Return [x, y] of the center of cell containing provided text 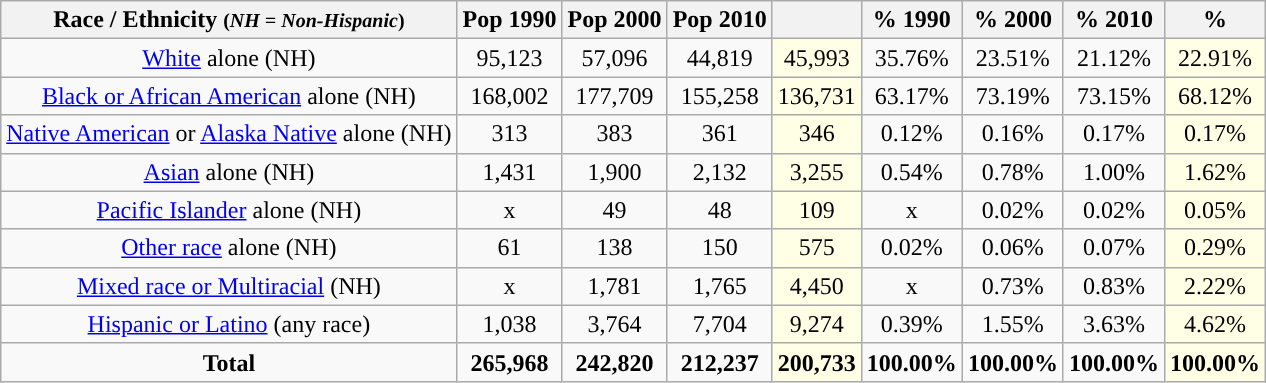
575 [816, 248]
0.73% [1012, 286]
383 [614, 134]
Race / Ethnicity (NH = Non-Hispanic) [229, 20]
0.29% [1214, 248]
155,258 [720, 96]
1,900 [614, 172]
265,968 [510, 362]
212,237 [720, 362]
1,038 [510, 324]
3.63% [1114, 324]
Pop 2010 [720, 20]
109 [816, 210]
7,704 [720, 324]
168,002 [510, 96]
3,764 [614, 324]
313 [510, 134]
0.83% [1114, 286]
68.12% [1214, 96]
9,274 [816, 324]
0.07% [1114, 248]
4,450 [816, 286]
0.16% [1012, 134]
73.19% [1012, 96]
44,819 [720, 58]
150 [720, 248]
1.55% [1012, 324]
1,765 [720, 286]
45,993 [816, 58]
Black or African American alone (NH) [229, 96]
177,709 [614, 96]
3,255 [816, 172]
63.17% [912, 96]
0.05% [1214, 210]
22.91% [1214, 58]
1.00% [1114, 172]
242,820 [614, 362]
Pop 1990 [510, 20]
Total [229, 362]
1,431 [510, 172]
Pacific Islander alone (NH) [229, 210]
361 [720, 134]
Hispanic or Latino (any race) [229, 324]
73.15% [1114, 96]
% 1990 [912, 20]
0.06% [1012, 248]
% 2010 [1114, 20]
0.12% [912, 134]
61 [510, 248]
White alone (NH) [229, 58]
200,733 [816, 362]
Mixed race or Multiracial (NH) [229, 286]
2,132 [720, 172]
2.22% [1214, 286]
49 [614, 210]
95,123 [510, 58]
346 [816, 134]
35.76% [912, 58]
23.51% [1012, 58]
0.78% [1012, 172]
4.62% [1214, 324]
% [1214, 20]
Other race alone (NH) [229, 248]
1,781 [614, 286]
0.39% [912, 324]
57,096 [614, 58]
138 [614, 248]
48 [720, 210]
136,731 [816, 96]
Pop 2000 [614, 20]
% 2000 [1012, 20]
0.54% [912, 172]
Asian alone (NH) [229, 172]
1.62% [1214, 172]
Native American or Alaska Native alone (NH) [229, 134]
21.12% [1114, 58]
